Capture the cell that displays the provided text and extract its (x, y) central coordinate. 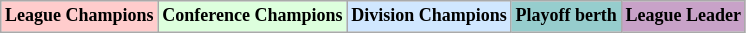
League Leader (683, 16)
League Champions (80, 16)
Playoff berth (566, 16)
Conference Champions (252, 16)
Division Champions (429, 16)
